Scan for the cell matching the given text and deliver its [x, y] coordinate at center. 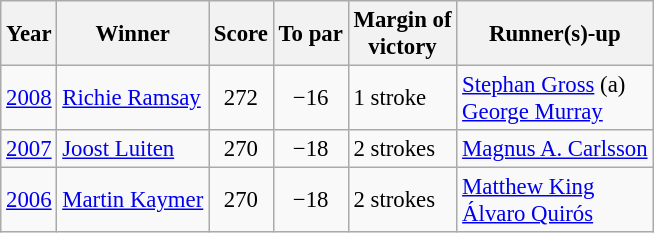
Margin ofvictory [402, 34]
Year [29, 34]
Winner [133, 34]
To par [310, 34]
272 [242, 98]
Stephan Gross (a) George Murray [555, 98]
Score [242, 34]
Matthew King Álvaro Quirós [555, 200]
Magnus A. Carlsson [555, 149]
Martin Kaymer [133, 200]
2008 [29, 98]
2006 [29, 200]
2007 [29, 149]
−16 [310, 98]
Joost Luiten [133, 149]
Runner(s)-up [555, 34]
1 stroke [402, 98]
Richie Ramsay [133, 98]
